Search for the cell housing the specified text and yield its [x, y] center coordinate. 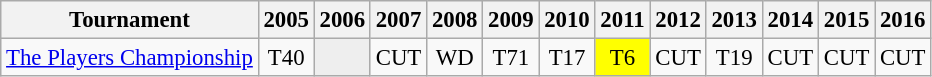
2008 [455, 20]
2009 [511, 20]
2016 [903, 20]
T17 [567, 58]
T6 [622, 58]
2006 [342, 20]
2007 [398, 20]
T71 [511, 58]
2005 [286, 20]
2012 [678, 20]
2014 [790, 20]
2010 [567, 20]
Tournament [130, 20]
T40 [286, 58]
2013 [734, 20]
WD [455, 58]
2011 [622, 20]
The Players Championship [130, 58]
2015 [846, 20]
T19 [734, 58]
